Pinpoint the cell where the given text exists, returning its (x, y) midpoint coordinate. 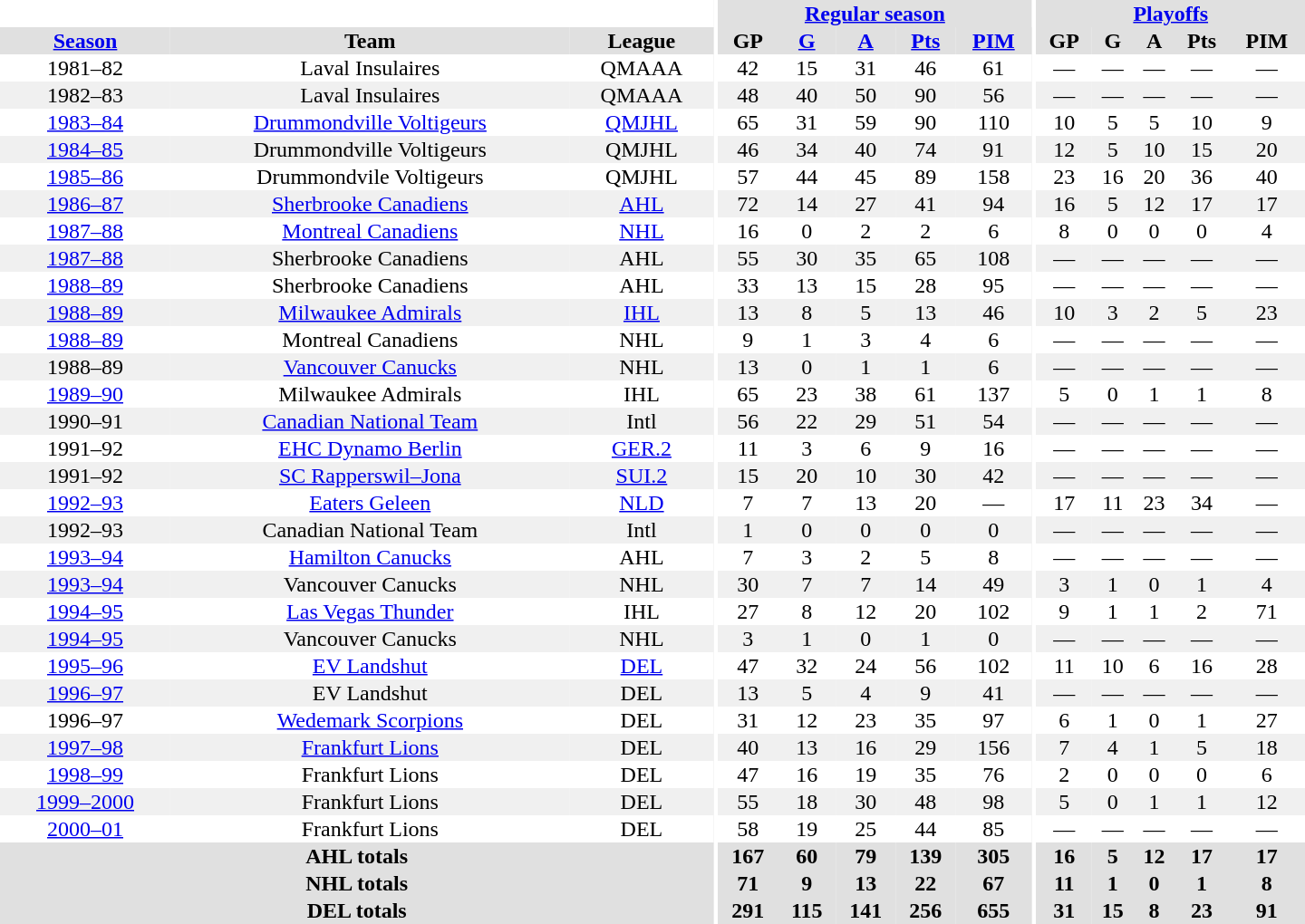
291 (748, 910)
Las Vegas Thunder (370, 611)
33 (748, 285)
50 (865, 95)
1995–96 (85, 666)
256 (925, 910)
1997–98 (85, 747)
Playoffs (1171, 14)
305 (993, 856)
DEL totals (357, 910)
Drummondvile Voltigeurs (370, 177)
74 (925, 149)
59 (865, 122)
NHL totals (357, 883)
167 (748, 856)
36 (1202, 177)
SC Rapperswil–Jona (370, 476)
95 (993, 285)
2000–01 (85, 829)
1990–91 (85, 421)
156 (993, 747)
24 (865, 666)
SUI.2 (642, 476)
Season (85, 41)
1982–83 (85, 95)
32 (807, 666)
1986–87 (85, 204)
76 (993, 775)
108 (993, 258)
Team (370, 41)
Hamilton Canucks (370, 557)
85 (993, 829)
1984–85 (85, 149)
Wedemark Scorpions (370, 720)
League (642, 41)
110 (993, 122)
54 (993, 421)
97 (993, 720)
1989–90 (85, 394)
94 (993, 204)
655 (993, 910)
Regular season (875, 14)
1985–86 (85, 177)
98 (993, 802)
58 (748, 829)
49 (993, 584)
60 (807, 856)
38 (865, 394)
25 (865, 829)
1998–99 (85, 775)
NLD (642, 503)
1983–84 (85, 122)
1981–82 (85, 68)
72 (748, 204)
141 (865, 910)
Eaters Geleen (370, 503)
115 (807, 910)
51 (925, 421)
EHC Dynamo Berlin (370, 448)
57 (748, 177)
GER.2 (642, 448)
1999–2000 (85, 802)
139 (925, 856)
AHL totals (357, 856)
137 (993, 394)
89 (925, 177)
67 (993, 883)
158 (993, 177)
45 (865, 177)
79 (865, 856)
